Locate the cell with the specified text and output its [X, Y] center coordinate. 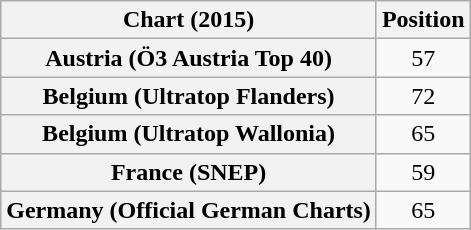
Belgium (Ultratop Flanders) [189, 96]
Germany (Official German Charts) [189, 210]
Austria (Ö3 Austria Top 40) [189, 58]
Position [423, 20]
72 [423, 96]
France (SNEP) [189, 172]
59 [423, 172]
Chart (2015) [189, 20]
Belgium (Ultratop Wallonia) [189, 134]
57 [423, 58]
